Identify which cell holds the provided text, then report its [X, Y] central coordinate. 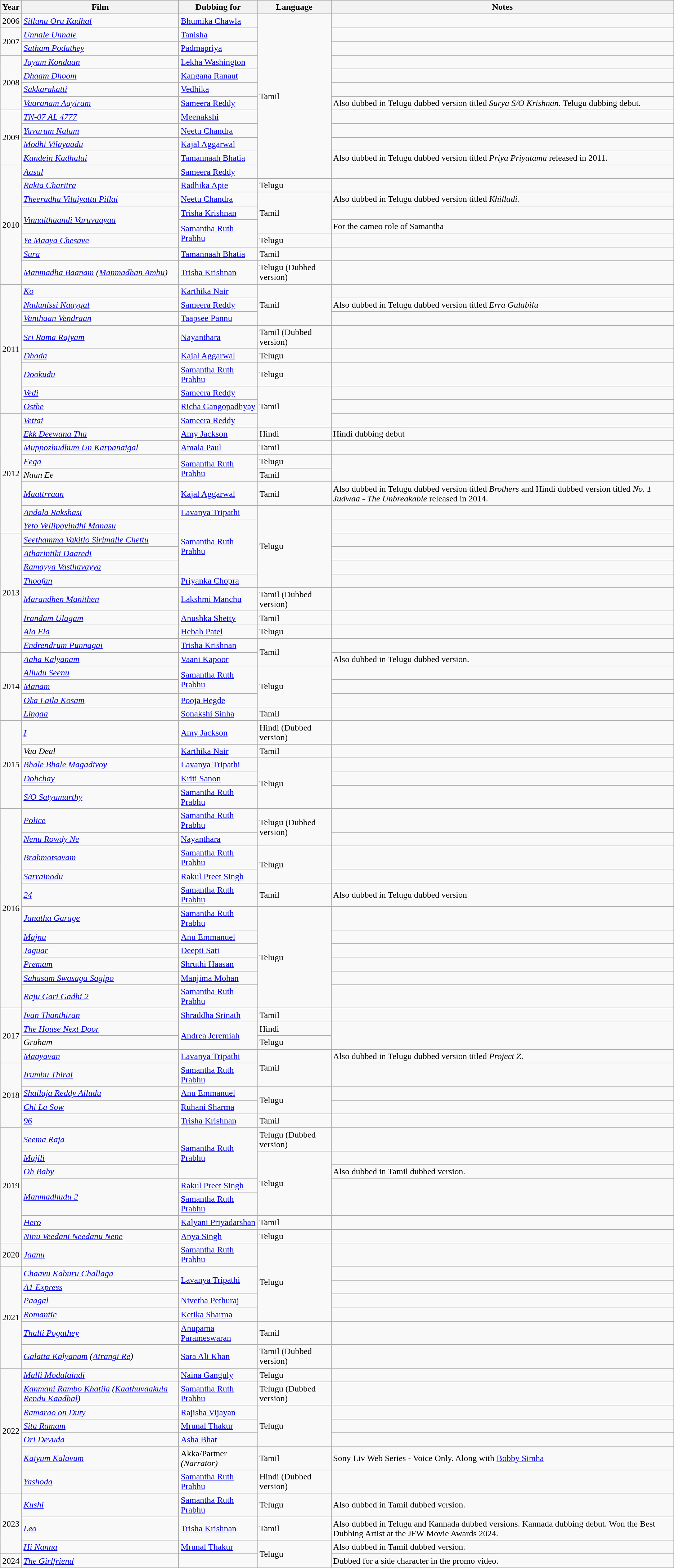
Kanmani Rambo Khatija (Kaathuvaakula Rendu Kaadhal) [100, 1393]
Also dubbed in Telugu dubbed version titled Erra Gulabilu [503, 305]
Jaanu [100, 1255]
Kriti Sanon [218, 778]
Nivetha Pethuraj [218, 1301]
Akka/Partner (Narrator) [218, 1458]
Sonakshi Sinha [218, 714]
Thalli Pogathey [100, 1333]
Shruthi Haasan [218, 964]
Malli Modalaindi [100, 1375]
Hero [100, 1223]
Sarrainodu [100, 876]
Sara Ali Khan [218, 1357]
Manmadhudu 2 [100, 1197]
Janatha Garage [100, 918]
Muppozhudhum Un Karpanaigal [100, 448]
Galatta Kalyanam (Atrangi Re) [100, 1357]
Meenakshi [218, 117]
Radhika Apte [218, 186]
2023 [11, 1524]
Dookudu [100, 374]
Marandhen Manithen [100, 599]
2024 [11, 1561]
Pooja Hegde [218, 700]
Lakshmi Manchu [218, 599]
Police [100, 821]
Ruhani Sharma [218, 1107]
2007 [11, 41]
Ala Ela [100, 631]
Deepti Sati [218, 951]
Hindi dubbing debut [503, 434]
Vaani Kapoor [218, 659]
2008 [11, 82]
Bhale Bhale Magadivoy [100, 765]
Sri Rama Rajyam [100, 337]
Vettai [100, 420]
Tanisha [218, 35]
For the cameo role of Samantha [503, 227]
Hi Nanna [100, 1547]
Dhada [100, 356]
Sakkarakatti [100, 89]
Sahasam Swasaga Sagipo [100, 978]
Alludu Seenu [100, 673]
Atharintiki Daaredi [100, 553]
Shraddha Srinath [218, 1015]
Aaha Kalyanam [100, 659]
Language [295, 7]
96 [100, 1121]
Aasal [100, 172]
Unnale Unnale [100, 35]
A1 Express [100, 1287]
2020 [11, 1255]
Rajisha Vijayan [218, 1412]
The Girlfriend [100, 1561]
Yeto Vellipoyindhi Manasu [100, 526]
Vinnaithaandi Varuvaayaa [100, 220]
Nenu Rowdy Ne [100, 839]
Satham Podathey [100, 48]
2010 [11, 225]
Year [11, 7]
2017 [11, 1036]
Raju Gari Gadhi 2 [100, 996]
2018 [11, 1095]
Also dubbed in Telugu dubbed version titled Project Z. [503, 1056]
Sura [100, 254]
2006 [11, 21]
Hebah Patel [218, 631]
Also dubbed in Telugu dubbed version titled Khilladi. [503, 199]
Thoofan [100, 581]
Dohchay [100, 778]
Ramayya Vasthavayya [100, 567]
Irandam Ulagam [100, 618]
Also dubbed in Telugu dubbed version titled Brothers and Hindi dubbed version titled No. 1 Judwaa - The Unbreakable released in 2014. [503, 493]
Theeradha Vilaiyattu Pillai [100, 199]
Seethamma Vakitlo Sirimalle Chettu [100, 540]
Also dubbed in Telugu dubbed version [503, 895]
Gruham [100, 1042]
Vedhika [218, 89]
Kushi [100, 1505]
Also dubbed in Telugu dubbed version titled Priya Priyatama released in 2011. [503, 158]
Asha Bhat [218, 1439]
Osthe [100, 406]
Lingaa [100, 714]
2013 [11, 593]
Bhumika Chawla [218, 21]
Brahmotsavam [100, 857]
Romantic [100, 1314]
Ye Maaya Chesave [100, 240]
2022 [11, 1431]
Dhaam Dhoom [100, 76]
2014 [11, 686]
Jaguar [100, 951]
Manjima Mohan [218, 978]
2015 [11, 765]
Ninu Veedani Needanu Nene [100, 1236]
2021 [11, 1317]
Nadunissi Naaygal [100, 305]
Also dubbed in Telugu dubbed version titled Surya S/O Krishnan. Telugu dubbing debut. [503, 103]
Amala Paul [218, 448]
Oh Baby [100, 1171]
Leo [100, 1529]
Vaa Deal [100, 751]
Vaaranam Aayiram [100, 103]
Seema Raja [100, 1139]
Notes [503, 7]
Manam [100, 687]
Ketika Sharma [218, 1314]
2011 [11, 349]
Kandein Kadhalai [100, 158]
Chi La Sow [100, 1107]
Yavarum Nalam [100, 130]
Naina Ganguly [218, 1375]
Ramarao on Duty [100, 1412]
Andrea Jeremiah [218, 1036]
Vanthaan Vendraan [100, 318]
Sita Ramam [100, 1426]
Yashoda [100, 1482]
Dubbing for [218, 7]
Naan Ee [100, 475]
Anya Singh [218, 1236]
Irumbu Thirai [100, 1075]
TN-07 AL 4777 [100, 117]
Maayavan [100, 1056]
Majnu [100, 937]
Ko [100, 291]
Kaiyum Kalavum [100, 1458]
Film [100, 7]
I [100, 733]
Anushka Shetty [218, 618]
Premam [100, 964]
Jayam Kondaan [100, 62]
Oka Laila Kosam [100, 700]
2012 [11, 473]
Maattrraan [100, 493]
Priyanka Chopra [218, 581]
24 [100, 895]
Majili [100, 1158]
2019 [11, 1185]
Chaavu Kaburu Challaga [100, 1273]
Also dubbed in Telugu dubbed version. [503, 659]
Endrendrum Punnagai [100, 645]
Taapsee Pannu [218, 318]
Kalyani Priyadarshan [218, 1223]
Anupama Parameswaran [218, 1333]
Andala Rakshasi [100, 512]
Rakta Charitra [100, 186]
Padmapriya [218, 48]
Ekk Deewana Tha [100, 434]
Vedi [100, 393]
Dubbed for a side character in the promo video. [503, 1561]
Shailaja Reddy Alludu [100, 1093]
Ivan Thanthiran [100, 1015]
The House Next Door [100, 1029]
Sillunu Oru Kadhal [100, 21]
2016 [11, 908]
Sony Liv Web Series - Voice Only. Along with Bobby Simha [503, 1458]
Eega [100, 461]
Lekha Washington [218, 62]
Richa Gangopadhyay [218, 406]
Also dubbed in Telugu and Kannada dubbed versions. Kannada dubbing debut. Won the Best Dubbing Artist at the JFW Movie Awards 2024. [503, 1529]
Paagal [100, 1301]
Modhi Vilayaadu [100, 144]
2009 [11, 137]
Ori Devuda [100, 1439]
Manmadha Baanam (Manmadhan Ambu) [100, 272]
S/O Satyamurthy [100, 797]
Kangana Ranaut [218, 76]
